Capture the cell that displays the provided text and extract its (x, y) central coordinate. 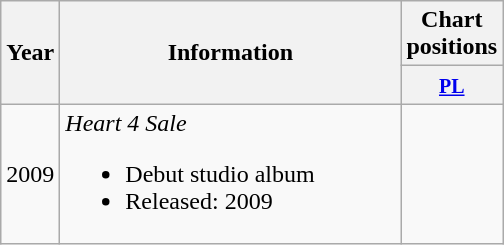
Information (230, 52)
Heart 4 SaleDebut studio albumReleased: 2009 (230, 174)
PL (452, 85)
Chart positions (452, 34)
Year (30, 52)
2009 (30, 174)
